Determine the (X, Y) coordinate at the center of the cell enclosing the given text.  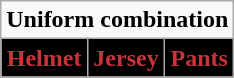
Jersey (126, 58)
Pants (200, 58)
Uniform combination (118, 20)
Helmet (44, 58)
